Determine the [x, y] coordinate at the center of the cell enclosing the given text.  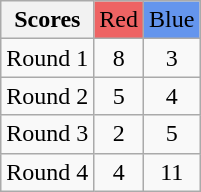
Red [119, 20]
8 [119, 58]
3 [172, 58]
2 [119, 134]
11 [172, 172]
Round 2 [48, 96]
Round 3 [48, 134]
Scores [48, 20]
Round 4 [48, 172]
Blue [172, 20]
Round 1 [48, 58]
